Search for the cell housing the specified text and yield its [X, Y] center coordinate. 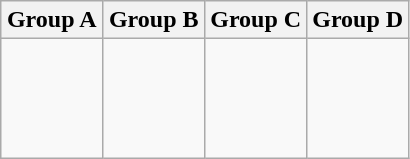
Group D [358, 20]
Group B [154, 20]
Group C [256, 20]
Group A [52, 20]
